Identify which cell holds the provided text, then report its (X, Y) central coordinate. 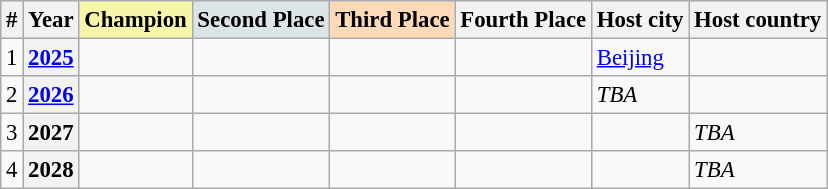
Host country (758, 20)
Fourth Place (523, 20)
Second Place (261, 20)
4 (12, 170)
2027 (51, 133)
2025 (51, 58)
Third Place (392, 20)
# (12, 20)
3 (12, 133)
2026 (51, 95)
Champion (136, 20)
Beijing (640, 58)
Host city (640, 20)
2028 (51, 170)
Year (51, 20)
2 (12, 95)
1 (12, 58)
